Find where the given text appears and provide that cell's center as (x, y) coordinate. 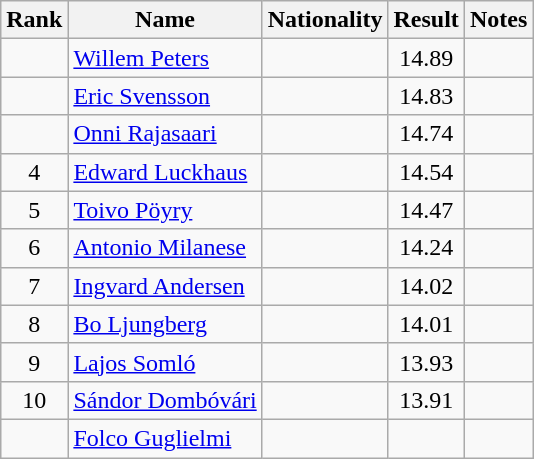
Folco Guglielmi (165, 438)
4 (34, 172)
6 (34, 248)
13.91 (426, 400)
Edward Luckhaus (165, 172)
Eric Svensson (165, 96)
14.89 (426, 58)
5 (34, 210)
13.93 (426, 362)
10 (34, 400)
Antonio Milanese (165, 248)
Toivo Pöyry (165, 210)
Lajos Somló (165, 362)
14.02 (426, 286)
8 (34, 324)
14.83 (426, 96)
Ingvard Andersen (165, 286)
Rank (34, 20)
Onni Rajasaari (165, 134)
Sándor Dombóvári (165, 400)
Bo Ljungberg (165, 324)
7 (34, 286)
14.54 (426, 172)
9 (34, 362)
14.24 (426, 248)
Result (426, 20)
Name (165, 20)
14.47 (426, 210)
14.74 (426, 134)
Nationality (325, 20)
Notes (498, 20)
14.01 (426, 324)
Willem Peters (165, 58)
